Return [X, Y] of the center of cell containing provided text 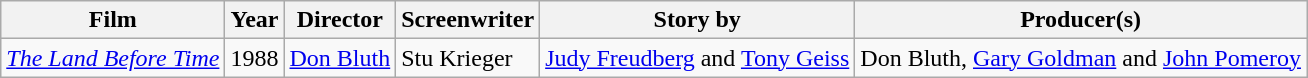
The Land Before Time [113, 58]
Year [254, 20]
Screenwriter [468, 20]
Judy Freudberg and Tony Geiss [698, 58]
Producer(s) [1081, 20]
1988 [254, 58]
Story by [698, 20]
Don Bluth [340, 58]
Stu Krieger [468, 58]
Don Bluth, Gary Goldman and John Pomeroy [1081, 58]
Director [340, 20]
Film [113, 20]
